Pinpoint the cell where the given text exists, returning its [X, Y] midpoint coordinate. 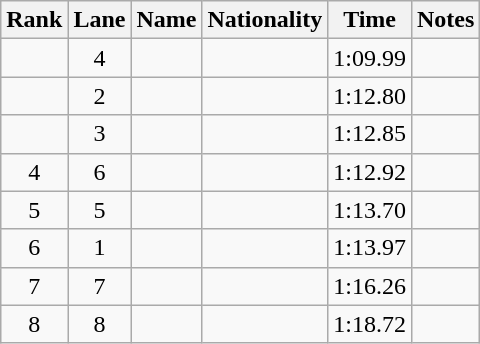
Lane [100, 20]
Name [166, 20]
1:16.26 [370, 286]
1:13.70 [370, 210]
Notes [445, 20]
1:12.85 [370, 134]
1:12.92 [370, 172]
1:18.72 [370, 324]
Nationality [265, 20]
Time [370, 20]
3 [100, 134]
1 [100, 248]
1:12.80 [370, 96]
2 [100, 96]
1:09.99 [370, 58]
1:13.97 [370, 248]
Rank [34, 20]
